For the text-containing cell, return its midpoint in (x, y) coordinate format. 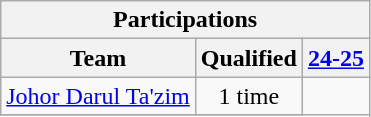
24-25 (336, 58)
Qualified (248, 58)
Participations (186, 20)
1 time (248, 96)
Johor Darul Ta'zim (98, 96)
Team (98, 58)
